Output the [X, Y] coordinate of the center of the cell containing the given text.  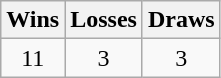
Draws [181, 20]
Losses [104, 20]
11 [33, 58]
Wins [33, 20]
